Find where the given text appears and provide that cell's center as [X, Y] coordinate. 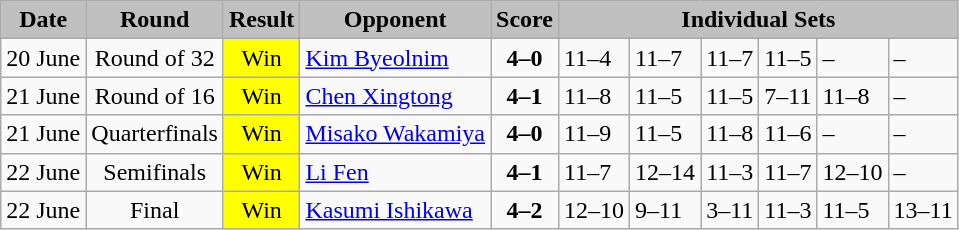
Li Fen [396, 172]
Individual Sets [758, 20]
Round of 32 [155, 58]
Quarterfinals [155, 134]
Final [155, 210]
Kasumi Ishikawa [396, 210]
Semifinals [155, 172]
Opponent [396, 20]
Chen Xingtong [396, 96]
Round of 16 [155, 96]
7–11 [788, 96]
Result [261, 20]
9–11 [666, 210]
11–9 [594, 134]
3–11 [730, 210]
Round [155, 20]
11–6 [788, 134]
4–2 [525, 210]
Misako Wakamiya [396, 134]
Date [44, 20]
20 June [44, 58]
12–14 [666, 172]
Kim Byeolnim [396, 58]
13–11 [923, 210]
11–4 [594, 58]
Score [525, 20]
